Detect which cell encompasses the target text, then output its (x, y) center coordinate. 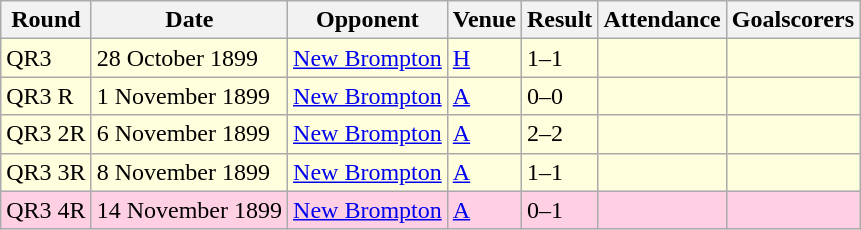
0–1 (559, 210)
QR3 3R (46, 172)
QR3 4R (46, 210)
Attendance (662, 20)
Result (559, 20)
28 October 1899 (189, 58)
14 November 1899 (189, 210)
2–2 (559, 134)
Venue (484, 20)
1 November 1899 (189, 96)
H (484, 58)
0–0 (559, 96)
6 November 1899 (189, 134)
QR3 2R (46, 134)
Date (189, 20)
8 November 1899 (189, 172)
QR3 R (46, 96)
Opponent (368, 20)
QR3 (46, 58)
Round (46, 20)
Goalscorers (792, 20)
